From the cell containing the given text, extract its center point as (x, y) coordinate. 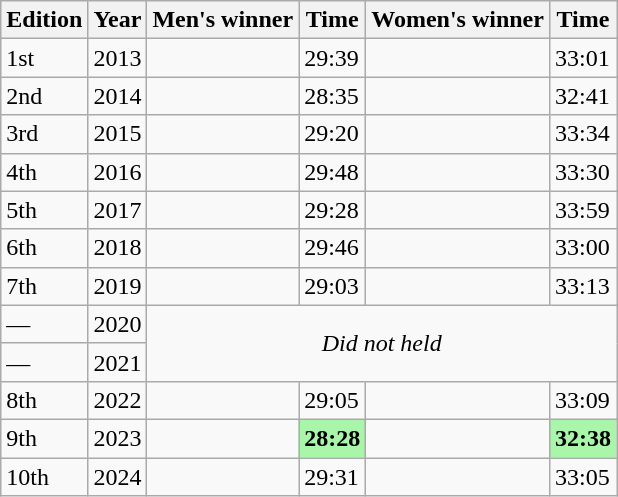
29:46 (332, 248)
Year (118, 20)
7th (44, 286)
28:35 (332, 96)
29:31 (332, 477)
33:13 (582, 286)
2019 (118, 286)
28:28 (332, 438)
33:05 (582, 477)
2020 (118, 324)
Did not held (382, 343)
2nd (44, 96)
29:20 (332, 134)
2017 (118, 210)
2014 (118, 96)
29:28 (332, 210)
1st (44, 58)
32:41 (582, 96)
33:09 (582, 400)
33:30 (582, 172)
2015 (118, 134)
2023 (118, 438)
33:00 (582, 248)
Men's winner (223, 20)
Edition (44, 20)
29:05 (332, 400)
2016 (118, 172)
8th (44, 400)
33:01 (582, 58)
33:59 (582, 210)
9th (44, 438)
Women's winner (458, 20)
5th (44, 210)
2018 (118, 248)
29:39 (332, 58)
33:34 (582, 134)
3rd (44, 134)
2024 (118, 477)
2021 (118, 362)
29:03 (332, 286)
10th (44, 477)
2022 (118, 400)
32:38 (582, 438)
4th (44, 172)
2013 (118, 58)
6th (44, 248)
29:48 (332, 172)
